Return the [x, y] coordinate for the center point of the cell that contains the specified text.  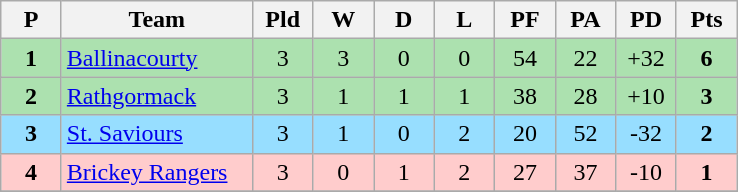
54 [526, 58]
W [344, 20]
Team [156, 20]
6 [706, 58]
St. Saviours [156, 134]
+32 [646, 58]
D [404, 20]
Pld [282, 20]
52 [586, 134]
PD [646, 20]
Ballinacourty [156, 58]
4 [32, 172]
L [464, 20]
27 [526, 172]
-32 [646, 134]
37 [586, 172]
+10 [646, 96]
Brickey Rangers [156, 172]
-10 [646, 172]
22 [586, 58]
20 [526, 134]
PF [526, 20]
38 [526, 96]
P [32, 20]
Rathgormack [156, 96]
PA [586, 20]
Pts [706, 20]
28 [586, 96]
